Scan for the cell matching the given text and deliver its [X, Y] coordinate at center. 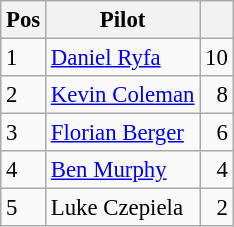
Ben Murphy [123, 170]
1 [24, 58]
3 [24, 133]
Daniel Ryfa [123, 58]
8 [216, 95]
5 [24, 208]
Kevin Coleman [123, 95]
Florian Berger [123, 133]
Luke Czepiela [123, 208]
10 [216, 58]
6 [216, 133]
Pilot [123, 20]
Pos [24, 20]
